Find where the given text appears and provide that cell's center as (x, y) coordinate. 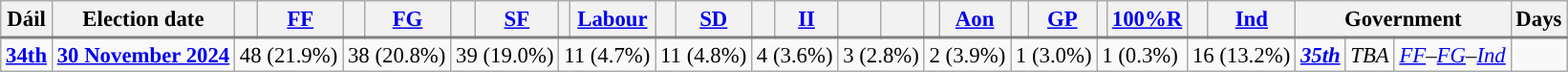
TBA (1370, 54)
Government (1403, 19)
100%R (1147, 19)
48 (21.9%) (289, 54)
39 (19.0%) (505, 54)
Labour (612, 19)
34th (27, 54)
Days (1538, 19)
SF (517, 19)
FG (407, 19)
35th (1321, 54)
4 (3.6%) (795, 54)
Ind (1252, 19)
FF–FG–Ind (1452, 54)
2 (3.9%) (967, 54)
Aon (975, 19)
3 (2.8%) (881, 54)
11 (4.7%) (608, 54)
FF (300, 19)
11 (4.8%) (703, 54)
38 (20.8%) (397, 54)
Dáil (27, 19)
1 (0.3%) (1143, 54)
30 November 2024 (143, 54)
1 (3.0%) (1054, 54)
SD (714, 19)
Election date (143, 19)
II (806, 19)
16 (13.2%) (1240, 54)
GP (1063, 19)
